Capture the cell that displays the provided text and extract its (X, Y) central coordinate. 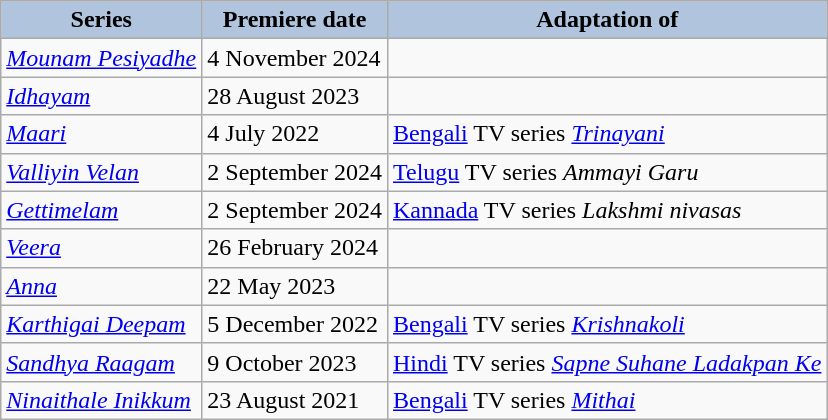
9 October 2023 (295, 362)
Maari (102, 134)
Gettimelam (102, 210)
Series (102, 20)
Anna (102, 286)
23 August 2021 (295, 400)
4 July 2022 (295, 134)
Bengali TV series Krishnakoli (607, 324)
Telugu TV series Ammayi Garu (607, 172)
28 August 2023 (295, 96)
Hindi TV series Sapne Suhane Ladakpan Ke (607, 362)
Valliyin Velan (102, 172)
4 November 2024 (295, 58)
22 May 2023 (295, 286)
Kannada TV series Lakshmi nivasas (607, 210)
Bengali TV series Trinayani (607, 134)
Ninaithale Inikkum (102, 400)
Karthigai Deepam (102, 324)
Premiere date (295, 20)
Sandhya Raagam (102, 362)
Idhayam (102, 96)
Mounam Pesiyadhe (102, 58)
26 February 2024 (295, 248)
Veera (102, 248)
Adaptation of (607, 20)
5 December 2022 (295, 324)
Bengali TV series Mithai (607, 400)
